Determine the [X, Y] coordinate at the center of the cell enclosing the given text.  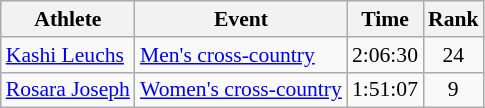
Kashi Leuchs [68, 55]
Rank [454, 19]
Men's cross-country [241, 55]
Time [385, 19]
Athlete [68, 19]
Event [241, 19]
9 [454, 90]
1:51:07 [385, 90]
24 [454, 55]
Rosara Joseph [68, 90]
Women's cross-country [241, 90]
2:06:30 [385, 55]
